Output the [x, y] coordinate of the center of the cell containing the given text.  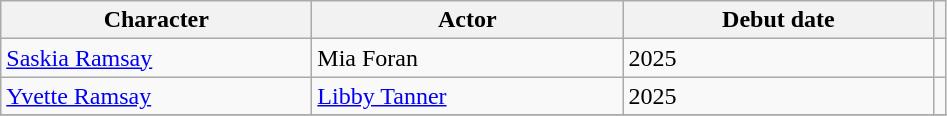
Yvette Ramsay [156, 96]
Saskia Ramsay [156, 58]
Libby Tanner [468, 96]
Actor [468, 20]
Mia Foran [468, 58]
Character [156, 20]
Debut date [778, 20]
